Return (X, Y) of the center of cell containing provided text 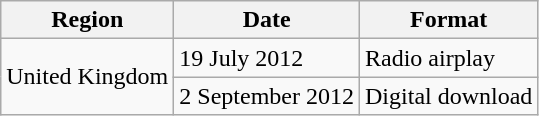
Date (267, 20)
2 September 2012 (267, 96)
United Kingdom (88, 77)
Format (449, 20)
Region (88, 20)
Digital download (449, 96)
Radio airplay (449, 58)
19 July 2012 (267, 58)
